Return (X, Y) of the center of cell containing provided text 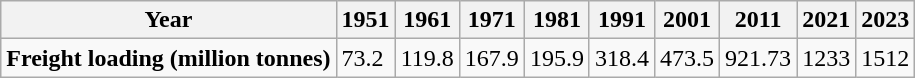
1981 (556, 20)
167.9 (492, 58)
318.4 (622, 58)
1233 (826, 58)
2023 (886, 20)
1971 (492, 20)
473.5 (686, 58)
119.8 (427, 58)
1961 (427, 20)
2011 (758, 20)
1951 (366, 20)
2021 (826, 20)
Freight loading (million tonnes) (168, 58)
921.73 (758, 58)
2001 (686, 20)
1512 (886, 58)
1991 (622, 20)
73.2 (366, 58)
Year (168, 20)
195.9 (556, 58)
